Locate the cell with the specified text and output its [x, y] center coordinate. 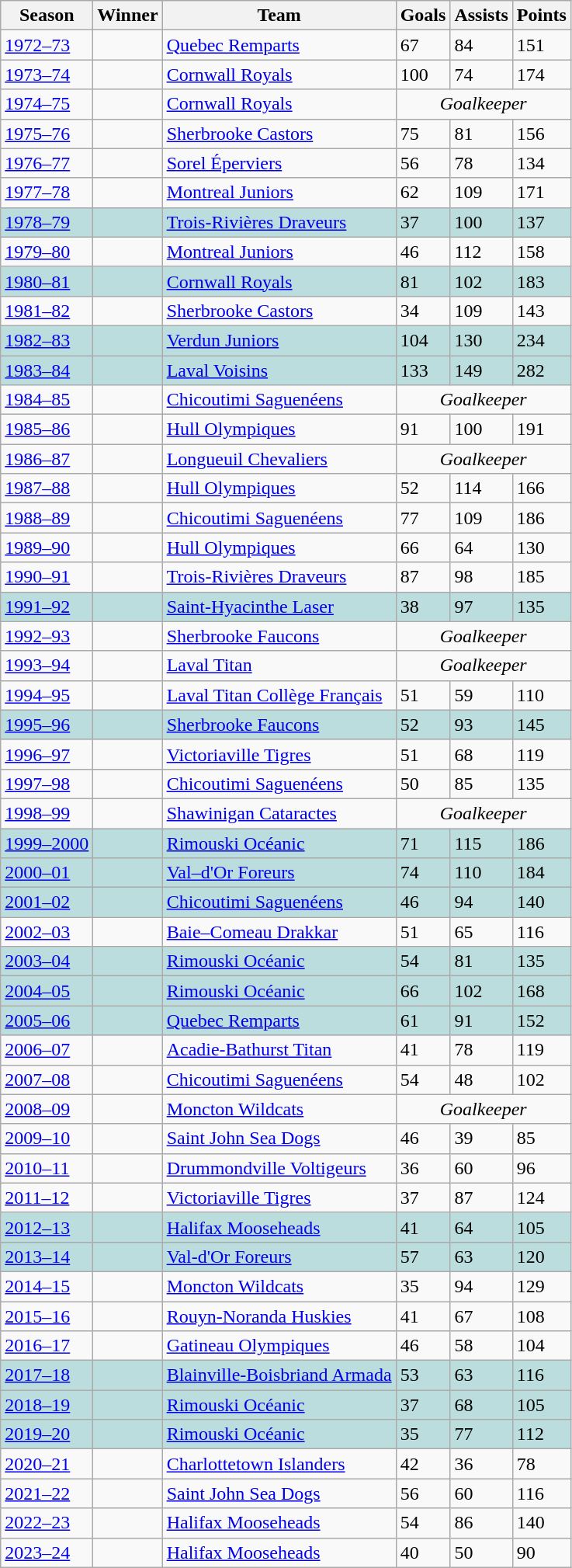
62 [423, 193]
108 [542, 1316]
48 [481, 1080]
Shawinigan Cataractes [279, 813]
2013–14 [47, 1257]
145 [542, 725]
Blainville-Boisbriand Armada [279, 1375]
2022–23 [47, 1523]
75 [423, 134]
2012–13 [47, 1227]
143 [542, 311]
133 [423, 370]
86 [481, 1523]
58 [481, 1346]
156 [542, 134]
2017–18 [47, 1375]
Longueuil Chevaliers [279, 459]
1990–91 [47, 577]
1977–78 [47, 193]
1992–93 [47, 636]
93 [481, 725]
90 [542, 1552]
2015–16 [47, 1316]
2008–09 [47, 1109]
39 [481, 1139]
152 [542, 1020]
Charlottetown Islanders [279, 1464]
158 [542, 252]
2021–22 [47, 1493]
96 [542, 1168]
Val-d'Or Foreurs [279, 1257]
2018–19 [47, 1405]
98 [481, 577]
Rouyn-Noranda Huskies [279, 1316]
1994–95 [47, 695]
1987–88 [47, 488]
1981–82 [47, 311]
1979–80 [47, 252]
1995–96 [47, 725]
Baie–Comeau Drakkar [279, 932]
97 [481, 607]
1978–79 [47, 222]
1998–99 [47, 813]
183 [542, 281]
1983–84 [47, 370]
134 [542, 163]
115 [481, 843]
Verdun Juniors [279, 340]
1997–98 [47, 784]
1999–2000 [47, 843]
1974–75 [47, 104]
1988–89 [47, 518]
2019–20 [47, 1434]
2002–03 [47, 932]
Val–d'Or Foreurs [279, 873]
149 [481, 370]
191 [542, 429]
2007–08 [47, 1080]
129 [542, 1286]
Laval Voisins [279, 370]
184 [542, 873]
Laval Titan Collège Français [279, 695]
1996–97 [47, 754]
166 [542, 488]
282 [542, 370]
171 [542, 193]
71 [423, 843]
234 [542, 340]
Points [542, 16]
1975–76 [47, 134]
Sorel Éperviers [279, 163]
151 [542, 45]
1976–77 [47, 163]
1989–90 [47, 548]
1993–94 [47, 666]
59 [481, 695]
61 [423, 1020]
Winner [127, 16]
2005–06 [47, 1020]
57 [423, 1257]
Laval Titan [279, 666]
185 [542, 577]
114 [481, 488]
2004–05 [47, 991]
84 [481, 45]
2010–11 [47, 1168]
Team [279, 16]
1980–81 [47, 281]
Assists [481, 16]
1991–92 [47, 607]
1984–85 [47, 400]
42 [423, 1464]
1973–74 [47, 75]
2020–21 [47, 1464]
Acadie-Bathurst Titan [279, 1050]
120 [542, 1257]
2000–01 [47, 873]
1985–86 [47, 429]
1972–73 [47, 45]
Goals [423, 16]
34 [423, 311]
1982–83 [47, 340]
2014–15 [47, 1286]
2011–12 [47, 1198]
Season [47, 16]
168 [542, 991]
38 [423, 607]
137 [542, 222]
2003–04 [47, 961]
124 [542, 1198]
Drummondville Voltigeurs [279, 1168]
174 [542, 75]
40 [423, 1552]
2009–10 [47, 1139]
2016–17 [47, 1346]
1986–87 [47, 459]
53 [423, 1375]
2001–02 [47, 902]
2006–07 [47, 1050]
2023–24 [47, 1552]
65 [481, 932]
Gatineau Olympiques [279, 1346]
Saint-Hyacinthe Laser [279, 607]
